Output the (X, Y) coordinate of the center of the cell containing the given text.  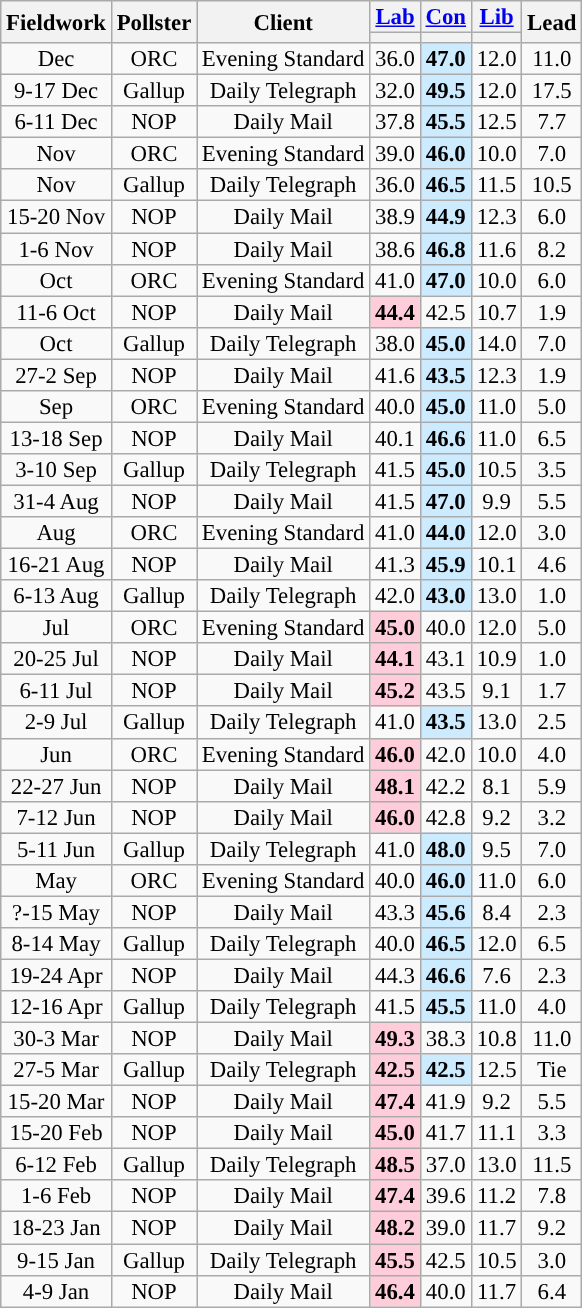
45.2 (395, 691)
38.9 (395, 217)
May (56, 881)
7.8 (552, 1196)
10.7 (496, 312)
9-15 Jan (56, 1260)
9.1 (496, 691)
Jul (56, 628)
6-11 Jul (56, 691)
10.9 (496, 659)
Aug (56, 533)
9-17 Dec (56, 91)
48.0 (446, 849)
48.1 (395, 786)
38.0 (395, 343)
5.9 (552, 786)
6.4 (552, 1291)
3.3 (552, 1133)
19-24 Apr (56, 975)
5-11 Jun (56, 849)
37.0 (446, 1165)
40.1 (395, 438)
41.6 (395, 375)
Tie (552, 1070)
8.2 (552, 249)
4.6 (552, 565)
38.6 (395, 249)
41.3 (395, 565)
8.4 (496, 912)
41.7 (446, 1133)
18-23 Jan (56, 1228)
27-5 Mar (56, 1070)
43.3 (395, 912)
1-6 Feb (56, 1196)
46.8 (446, 249)
30-3 Mar (56, 1039)
Fieldwork (56, 22)
6-12 Feb (56, 1165)
27-2 Sep (56, 375)
8.1 (496, 786)
45.9 (446, 565)
32.0 (395, 91)
Sep (56, 407)
7.7 (552, 122)
10.8 (496, 1039)
14.0 (496, 343)
20-25 Jul (56, 659)
4-9 Jan (56, 1291)
41.9 (446, 1102)
3-10 Sep (56, 470)
6-13 Aug (56, 596)
49.5 (446, 91)
44.9 (446, 217)
Lead (552, 22)
11-6 Oct (56, 312)
38.3 (446, 1039)
11.6 (496, 249)
2.5 (552, 723)
39.6 (446, 1196)
1-6 Nov (56, 249)
42.8 (446, 817)
7.6 (496, 975)
48.2 (395, 1228)
7-12 Jun (56, 817)
43.0 (446, 596)
15-20 Mar (56, 1102)
13-18 Sep (56, 438)
16-21 Aug (56, 565)
9.9 (496, 501)
42.2 (446, 786)
44.4 (395, 312)
3.5 (552, 470)
Dec (56, 59)
44.3 (395, 975)
1.7 (552, 691)
?-15 May (56, 912)
2-9 Jul (56, 723)
6-11 Dec (56, 122)
37.8 (395, 122)
43.1 (446, 659)
46.4 (395, 1291)
15-20 Nov (56, 217)
44.1 (395, 659)
Client (284, 22)
49.3 (395, 1039)
31-4 Aug (56, 501)
Pollster (154, 22)
9.5 (496, 849)
Lib (496, 17)
12-16 Apr (56, 1007)
10.1 (496, 565)
Jun (56, 754)
Lab (395, 17)
3.2 (552, 817)
17.5 (552, 91)
11.2 (496, 1196)
Con (446, 17)
45.6 (446, 912)
48.5 (395, 1165)
8-14 May (56, 944)
11.1 (496, 1133)
44.0 (446, 533)
22-27 Jun (56, 786)
15-20 Feb (56, 1133)
